Capture the cell that displays the provided text and extract its (x, y) central coordinate. 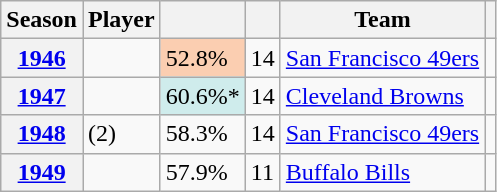
Team (382, 20)
60.6%* (202, 96)
Buffalo Bills (382, 172)
Player (121, 20)
1946 (42, 58)
1949 (42, 172)
52.8% (202, 58)
(2) (121, 134)
Cleveland Browns (382, 96)
57.9% (202, 172)
Season (42, 20)
1947 (42, 96)
11 (262, 172)
58.3% (202, 134)
1948 (42, 134)
